Return the [x, y] coordinate for the center point of the cell that contains the specified text.  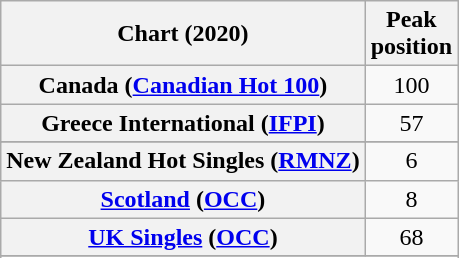
Scotland (OCC) [183, 199]
Chart (2020) [183, 34]
Greece International (IFPI) [183, 123]
UK Singles (OCC) [183, 237]
100 [411, 85]
New Zealand Hot Singles (RMNZ) [183, 161]
68 [411, 237]
Canada (Canadian Hot 100) [183, 85]
6 [411, 161]
8 [411, 199]
57 [411, 123]
Peakposition [411, 34]
